Scan for the cell matching the given text and deliver its [X, Y] coordinate at center. 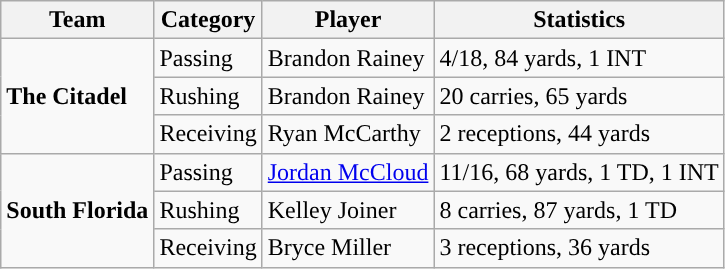
Team [78, 20]
20 carries, 65 yards [579, 96]
8 carries, 87 yards, 1 TD [579, 210]
Statistics [579, 20]
The Citadel [78, 96]
3 receptions, 36 yards [579, 248]
Bryce Miller [348, 248]
Jordan McCloud [348, 172]
4/18, 84 yards, 1 INT [579, 58]
Category [208, 20]
11/16, 68 yards, 1 TD, 1 INT [579, 172]
Ryan McCarthy [348, 134]
South Florida [78, 210]
2 receptions, 44 yards [579, 134]
Player [348, 20]
Kelley Joiner [348, 210]
